Provide the (x, y) coordinate of the cell's center where the given text is located.  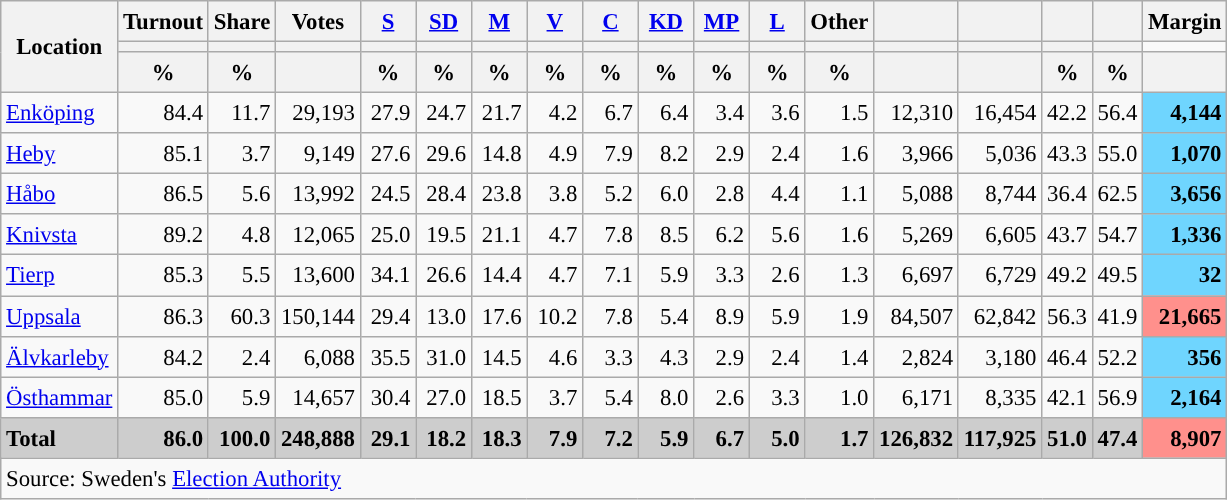
85.1 (164, 154)
8,335 (1000, 398)
MP (722, 22)
6,171 (916, 398)
Älvkarleby (60, 356)
41.9 (1117, 316)
86.0 (164, 438)
21,665 (1185, 316)
34.1 (388, 276)
14,657 (318, 398)
L (777, 22)
Votes (318, 22)
31.0 (444, 356)
M (499, 22)
51.0 (1067, 438)
14.5 (499, 356)
1.3 (840, 276)
6.0 (666, 194)
12,065 (318, 234)
356 (1185, 356)
8.0 (666, 398)
19.5 (444, 234)
56.9 (1117, 398)
5,088 (916, 194)
8.5 (666, 234)
1.1 (840, 194)
Turnout (164, 22)
29.6 (444, 154)
46.4 (1067, 356)
6,605 (1000, 234)
5.2 (611, 194)
14.4 (499, 276)
3,656 (1185, 194)
2.8 (722, 194)
36.4 (1067, 194)
9,149 (318, 154)
1.0 (840, 398)
3,180 (1000, 356)
7.2 (611, 438)
54.7 (1117, 234)
60.3 (242, 316)
S (388, 22)
86.5 (164, 194)
62.5 (1117, 194)
21.7 (499, 114)
6.4 (666, 114)
42.1 (1067, 398)
6,697 (916, 276)
SD (444, 22)
89.2 (164, 234)
26.6 (444, 276)
29,193 (318, 114)
27.0 (444, 398)
25.0 (388, 234)
85.3 (164, 276)
1.7 (840, 438)
Share (242, 22)
56.3 (1067, 316)
2,824 (916, 356)
17.6 (499, 316)
10.2 (555, 316)
5.5 (242, 276)
3.6 (777, 114)
Uppsala (60, 316)
8.2 (666, 154)
55.0 (1117, 154)
C (611, 22)
28.4 (444, 194)
49.5 (1117, 276)
23.8 (499, 194)
Source: Sweden's Election Authority (614, 478)
1.9 (840, 316)
3.8 (555, 194)
2,164 (1185, 398)
Enköping (60, 114)
84.4 (164, 114)
5,036 (1000, 154)
27.6 (388, 154)
84,507 (916, 316)
Total (60, 438)
100.0 (242, 438)
27.9 (388, 114)
29.1 (388, 438)
18.2 (444, 438)
KD (666, 22)
V (555, 22)
32 (1185, 276)
8,744 (1000, 194)
Margin (1185, 22)
1,070 (1185, 154)
29.4 (388, 316)
18.5 (499, 398)
24.5 (388, 194)
84.2 (164, 356)
43.7 (1067, 234)
13.0 (444, 316)
12,310 (916, 114)
13,600 (318, 276)
6,729 (1000, 276)
49.2 (1067, 276)
Östhammar (60, 398)
6,088 (318, 356)
Heby (60, 154)
56.4 (1117, 114)
1,336 (1185, 234)
5.0 (777, 438)
42.2 (1067, 114)
47.4 (1117, 438)
4.9 (555, 154)
4.2 (555, 114)
5,269 (916, 234)
126,832 (916, 438)
Location (60, 47)
62,842 (1000, 316)
117,925 (1000, 438)
Håbo (60, 194)
13,992 (318, 194)
4,144 (1185, 114)
52.2 (1117, 356)
4.8 (242, 234)
4.4 (777, 194)
1.4 (840, 356)
6.2 (722, 234)
Tierp (60, 276)
150,144 (318, 316)
30.4 (388, 398)
86.3 (164, 316)
16,454 (1000, 114)
4.6 (555, 356)
4.3 (666, 356)
35.5 (388, 356)
Knivsta (60, 234)
43.3 (1067, 154)
85.0 (164, 398)
21.1 (499, 234)
1.5 (840, 114)
11.7 (242, 114)
Other (840, 22)
18.3 (499, 438)
8.9 (722, 316)
24.7 (444, 114)
8,907 (1185, 438)
3,966 (916, 154)
14.8 (499, 154)
3.4 (722, 114)
248,888 (318, 438)
7.1 (611, 276)
